Pinpoint the cell where the given text exists, returning its [X, Y] midpoint coordinate. 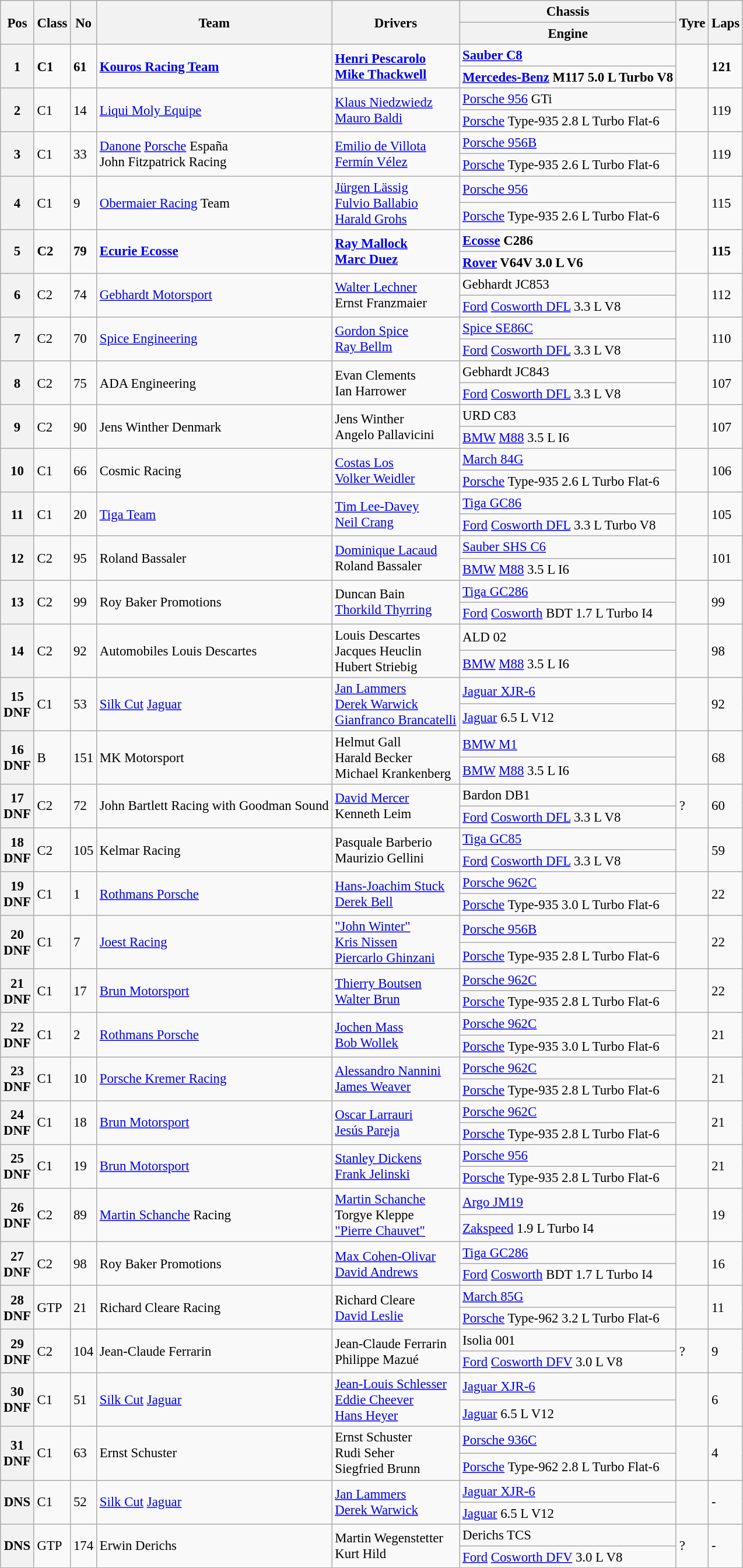
Tiga GC86 [568, 503]
Liqui Moly Equipe [214, 110]
John Bartlett Racing with Goodman Sound [214, 806]
112 [726, 295]
Kouros Racing Team [214, 66]
Sauber SHS C6 [568, 548]
ALD 02 [568, 637]
Sauber C8 [568, 55]
Roland Bassaler [214, 559]
5 [17, 251]
Jan Lammers Derek Warwick [395, 1502]
Gebhardt JC853 [568, 284]
Spice SE86C [568, 328]
Richard Cleare David Leslie [395, 1307]
Obermaier Racing Team [214, 203]
BMW M1 [568, 744]
79 [84, 251]
101 [726, 559]
16 [726, 1263]
106 [726, 470]
Erwin Derichs [214, 1545]
Gordon Spice Ray Bellm [395, 339]
Helmut Gall Harald Becker Michael Krankenberg [395, 757]
20 [84, 514]
28DNF [17, 1307]
19DNF [17, 893]
61 [84, 66]
Duncan Bain Thorkild Thyrring [395, 602]
Martin Schanche Torgye Kleppe "Pierre Chauvet" [395, 1215]
8 [17, 383]
Isolia 001 [568, 1341]
Ernst Schuster Rudi Seher Siegfried Brunn [395, 1454]
26DNF [17, 1215]
Martin Schanche Racing [214, 1215]
Cosmic Racing [214, 470]
Laps [726, 22]
59 [726, 850]
Jochen Mass Bob Wollek [395, 1034]
Jens Winther Angelo Pallavicini [395, 427]
15DNF [17, 704]
Jean-Claude Ferrarin Philippe Mazué [395, 1352]
Thierry Boutsen Walter Brun [395, 991]
52 [84, 1502]
Porsche Type-962 2.8 L Turbo Flat-6 [568, 1467]
Dominique Lacaud Roland Bassaler [395, 559]
53 [84, 704]
Engine [568, 34]
Rover V64V 3.0 L V6 [568, 262]
ADA Engineering [214, 383]
63 [84, 1454]
Porsche 936C [568, 1440]
Hans-Joachim Stuck Derek Bell [395, 893]
17DNF [17, 806]
March 85G [568, 1297]
Ecurie Ecosse [214, 251]
3 [17, 154]
95 [84, 559]
51 [84, 1400]
David Mercer Kenneth Leim [395, 806]
Danone Porsche España John Fitzpatrick Racing [214, 154]
Derichs TCS [568, 1535]
70 [84, 339]
Ernst Schuster [214, 1454]
Zakspeed 1.9 L Turbo I4 [568, 1229]
Tim Lee-Davey Neil Crang [395, 514]
Ray Mallock Marc Duez [395, 251]
Chassis [568, 12]
Stanley Dickens Frank Jelinski [395, 1166]
Henri Pescarolo Mike Thackwell [395, 66]
Martin Wegenstetter Kurt Hild [395, 1545]
30DNF [17, 1400]
Porsche 956 GTi [568, 99]
Louis Descartes Jacques Heuclin Hubert Striebig [395, 651]
Max Cohen-Olivar David Andrews [395, 1263]
Porsche Kremer Racing [214, 1079]
Walter Lechner Ernst Franzmaier [395, 295]
Gebhardt JC843 [568, 372]
Alessandro Nannini James Weaver [395, 1079]
21DNF [17, 991]
Tiga Team [214, 514]
Automobiles Louis Descartes [214, 651]
174 [84, 1545]
16DNF [17, 757]
Jean-Claude Ferrarin [214, 1352]
Jan Lammers Derek Warwick Gianfranco Brancatelli [395, 704]
68 [726, 757]
89 [84, 1215]
12 [17, 559]
29DNF [17, 1352]
Team [214, 22]
Bardon DB1 [568, 795]
31DNF [17, 1454]
B [52, 757]
Evan Clements Ian Harrower [395, 383]
Ford Cosworth DFL 3.3 L Turbo V8 [568, 525]
Jürgen Lässig Fulvio Ballabio Harald Grohs [395, 203]
Tiga GC85 [568, 839]
Spice Engineering [214, 339]
27DNF [17, 1263]
20DNF [17, 942]
23DNF [17, 1079]
MK Motorsport [214, 757]
Gebhardt Motorsport [214, 295]
13 [17, 602]
No [84, 22]
Pasquale Barberio Maurizio Gellini [395, 850]
66 [84, 470]
Oscar Larrauri Jesús Pareja [395, 1122]
Class [52, 22]
18 [84, 1122]
74 [84, 295]
Pos [17, 22]
Ecosse C286 [568, 240]
"John Winter" Kris Nissen Piercarlo Ghinzani [395, 942]
110 [726, 339]
90 [84, 427]
25DNF [17, 1166]
Joest Racing [214, 942]
75 [84, 383]
17 [84, 991]
24DNF [17, 1122]
121 [726, 66]
Jens Winther Denmark [214, 427]
Jean-Louis Schlesser Eddie Cheever Hans Heyer [395, 1400]
104 [84, 1352]
URD C83 [568, 416]
Tyre [692, 22]
Argo JM19 [568, 1202]
Richard Cleare Racing [214, 1307]
33 [84, 154]
Emilio de Villota Fermín Vélez [395, 154]
60 [726, 806]
18DNF [17, 850]
Drivers [395, 22]
Porsche Type-962 3.2 L Turbo Flat-6 [568, 1318]
151 [84, 757]
72 [84, 806]
Kelmar Racing [214, 850]
Costas Los Volker Weidler [395, 470]
Klaus Niedzwiedz Mauro Baldi [395, 110]
March 84G [568, 459]
Mercedes-Benz M117 5.0 L Turbo V8 [568, 78]
22DNF [17, 1034]
